Return (x, y) of the center of cell containing provided text 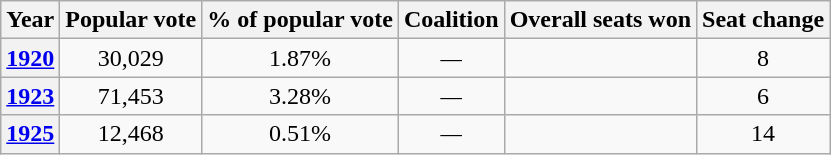
3.28% (300, 96)
1925 (30, 134)
Coalition (451, 20)
71,453 (131, 96)
Overall seats won (600, 20)
12,468 (131, 134)
1923 (30, 96)
% of popular vote (300, 20)
0.51% (300, 134)
Year (30, 20)
30,029 (131, 58)
Seat change (764, 20)
Popular vote (131, 20)
14 (764, 134)
1920 (30, 58)
8 (764, 58)
6 (764, 96)
1.87% (300, 58)
